Return (X, Y) of the center of cell containing provided text 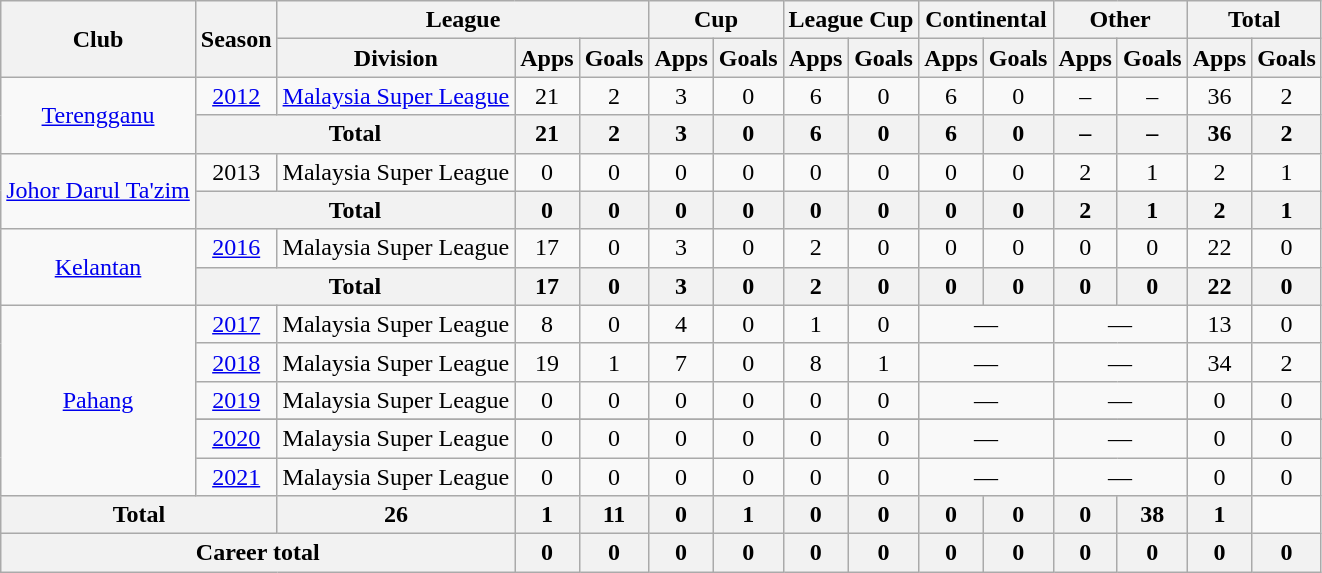
2012 (236, 96)
38 (1152, 515)
4 (681, 324)
11 (614, 515)
2018 (236, 362)
2016 (236, 248)
League (463, 20)
13 (1219, 324)
Club (98, 39)
2013 (236, 172)
Season (236, 39)
Johor Darul Ta'zim (98, 191)
26 (396, 515)
Division (396, 58)
34 (1219, 362)
Career total (258, 553)
Terengganu (98, 115)
19 (547, 362)
2017 (236, 324)
2020 (236, 438)
2019 (236, 400)
Kelantan (98, 267)
League Cup (851, 20)
2021 (236, 477)
7 (681, 362)
Cup (716, 20)
Other (1120, 20)
Continental (986, 20)
Pahang (98, 400)
